Locate the cell with the specified text and output its [X, Y] center coordinate. 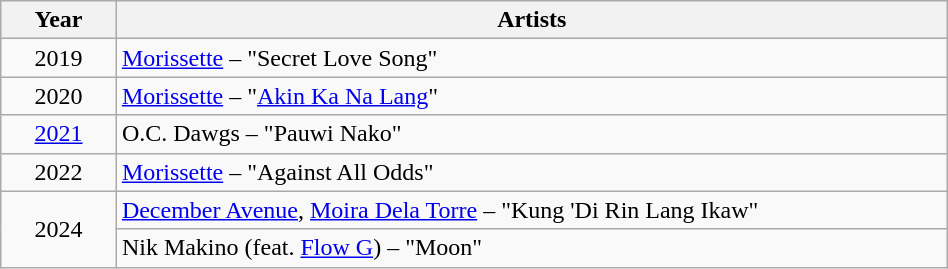
Artists [532, 20]
Morissette – "Secret Love Song" [532, 58]
2020 [59, 96]
2019 [59, 58]
Year [59, 20]
Morissette – "Akin Ka Na Lang" [532, 96]
2022 [59, 172]
Morissette – "Against All Odds" [532, 172]
O.C. Dawgs – "Pauwi Nako" [532, 134]
2021 [59, 134]
2024 [59, 229]
December Avenue, Moira Dela Torre – "Kung 'Di Rin Lang Ikaw" [532, 210]
Nik Makino (feat. Flow G) – "Moon" [532, 248]
